Search for the cell housing the specified text and yield its [X, Y] center coordinate. 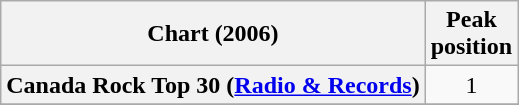
Canada Rock Top 30 (Radio & Records) [213, 85]
1 [471, 85]
Peakposition [471, 34]
Chart (2006) [213, 34]
